Locate the cell with the specified text and output its (X, Y) center coordinate. 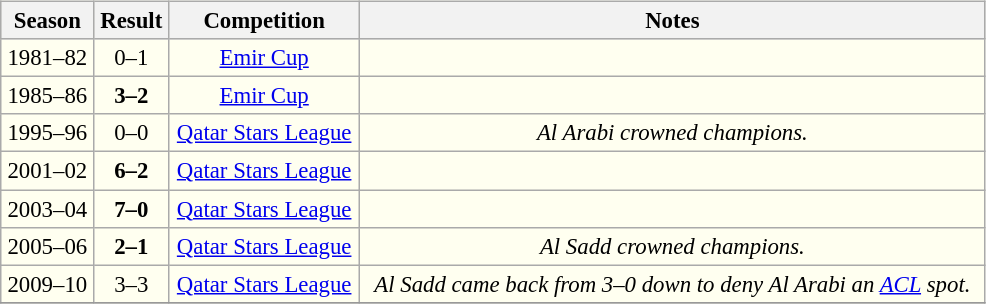
3–2 (132, 96)
Result (132, 21)
0–1 (132, 58)
1985–86 (48, 96)
2009–10 (48, 284)
Competition (264, 21)
Al Arabi crowned champions. (673, 133)
Al Sadd came back from 3–0 down to deny Al Arabi an ACL spot. (673, 284)
2003–04 (48, 209)
Season (48, 21)
6–2 (132, 171)
7–0 (132, 209)
2005–06 (48, 246)
1981–82 (48, 58)
3–3 (132, 284)
2001–02 (48, 171)
Notes (673, 21)
2–1 (132, 246)
Al Sadd crowned champions. (673, 246)
0–0 (132, 133)
1995–96 (48, 133)
